Detect which cell encompasses the target text, then output its [x, y] center coordinate. 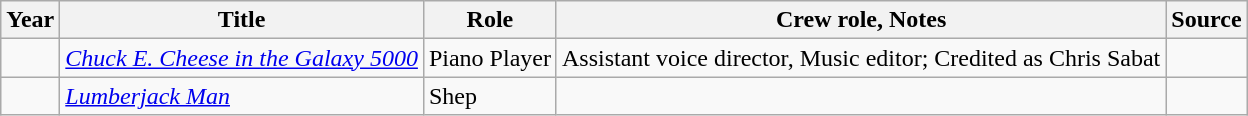
Piano Player [490, 58]
Shep [490, 96]
Chuck E. Cheese in the Galaxy 5000 [242, 58]
Crew role, Notes [860, 20]
Year [30, 20]
Lumberjack Man [242, 96]
Role [490, 20]
Assistant voice director, Music editor; Credited as Chris Sabat [860, 58]
Source [1206, 20]
Title [242, 20]
